Locate the cell with the specified text and output its [x, y] center coordinate. 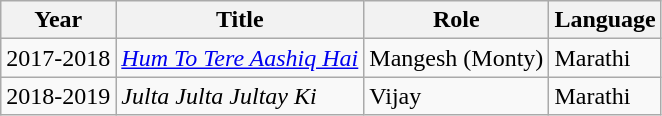
Mangesh (Monty) [456, 58]
Julta Julta Jultay Ki [240, 96]
Role [456, 20]
Language [605, 20]
2017-2018 [58, 58]
Title [240, 20]
Vijay [456, 96]
2018-2019 [58, 96]
Year [58, 20]
Hum To Tere Aashiq Hai [240, 58]
